Return the [X, Y] coordinate for the center point of the cell that contains the specified text.  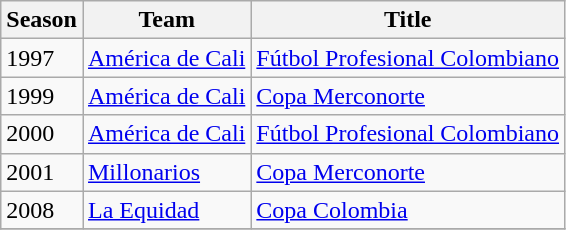
Team [166, 20]
1997 [42, 58]
Title [408, 20]
1999 [42, 96]
2001 [42, 172]
2000 [42, 134]
Season [42, 20]
Copa Colombia [408, 210]
2008 [42, 210]
La Equidad [166, 210]
Millonarios [166, 172]
